Capture the cell that displays the provided text and extract its [x, y] central coordinate. 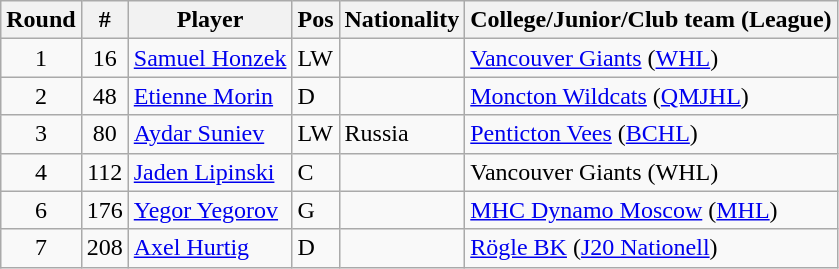
Rögle BK (J20 Nationell) [651, 248]
80 [104, 134]
Yegor Yegorov [210, 210]
2 [41, 96]
48 [104, 96]
7 [41, 248]
Nationality [402, 20]
Samuel Honzek [210, 58]
G [316, 210]
Etienne Morin [210, 96]
Player [210, 20]
Pos [316, 20]
16 [104, 58]
3 [41, 134]
Moncton Wildcats (QMJHL) [651, 96]
Penticton Vees (BCHL) [651, 134]
College/Junior/Club team (League) [651, 20]
176 [104, 210]
6 [41, 210]
Axel Hurtig [210, 248]
112 [104, 172]
Russia [402, 134]
208 [104, 248]
4 [41, 172]
MHC Dynamo Moscow (MHL) [651, 210]
1 [41, 58]
Round [41, 20]
Jaden Lipinski [210, 172]
C [316, 172]
Aydar Suniev [210, 134]
# [104, 20]
